Detect which cell encompasses the target text, then output its (x, y) center coordinate. 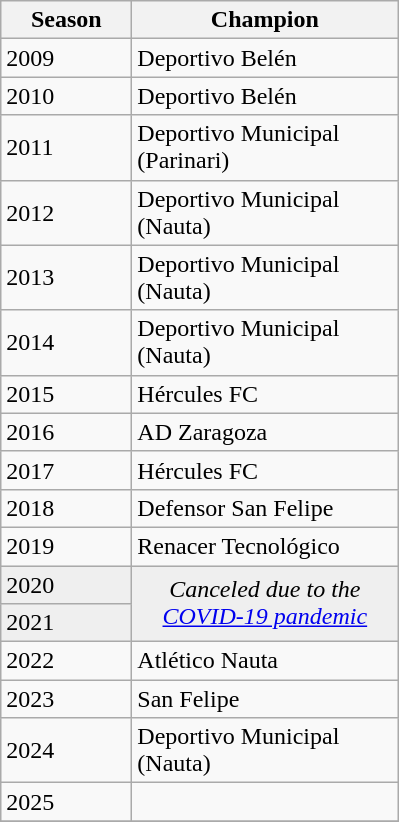
Champion (265, 20)
San Felipe (265, 699)
Defensor San Felipe (265, 508)
2012 (66, 212)
2019 (66, 546)
Canceled due to the COVID-19 pandemic (265, 604)
2013 (66, 278)
2023 (66, 699)
2024 (66, 750)
AD Zaragoza (265, 432)
2017 (66, 470)
2010 (66, 96)
Season (66, 20)
2020 (66, 585)
2016 (66, 432)
2025 (66, 802)
Renacer Tecnológico (265, 546)
2015 (66, 394)
2018 (66, 508)
Atlético Nauta (265, 661)
2014 (66, 342)
2021 (66, 623)
2011 (66, 148)
Deportivo Municipal (Parinari) (265, 148)
2022 (66, 661)
2009 (66, 58)
